Pinpoint the cell where the given text exists, returning its (X, Y) midpoint coordinate. 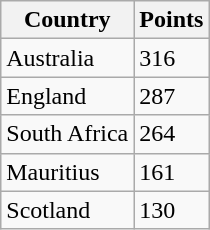
264 (172, 134)
287 (172, 96)
Points (172, 20)
Country (68, 20)
South Africa (68, 134)
130 (172, 210)
161 (172, 172)
Australia (68, 58)
England (68, 96)
316 (172, 58)
Mauritius (68, 172)
Scotland (68, 210)
